Find where the given text appears and provide that cell's center as [X, Y] coordinate. 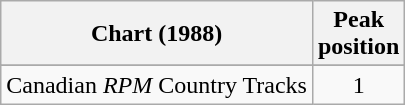
1 [358, 85]
Canadian RPM Country Tracks [157, 85]
Chart (1988) [157, 34]
Peakposition [358, 34]
